Provide the [x, y] coordinate of the cell's center where the given text is located.  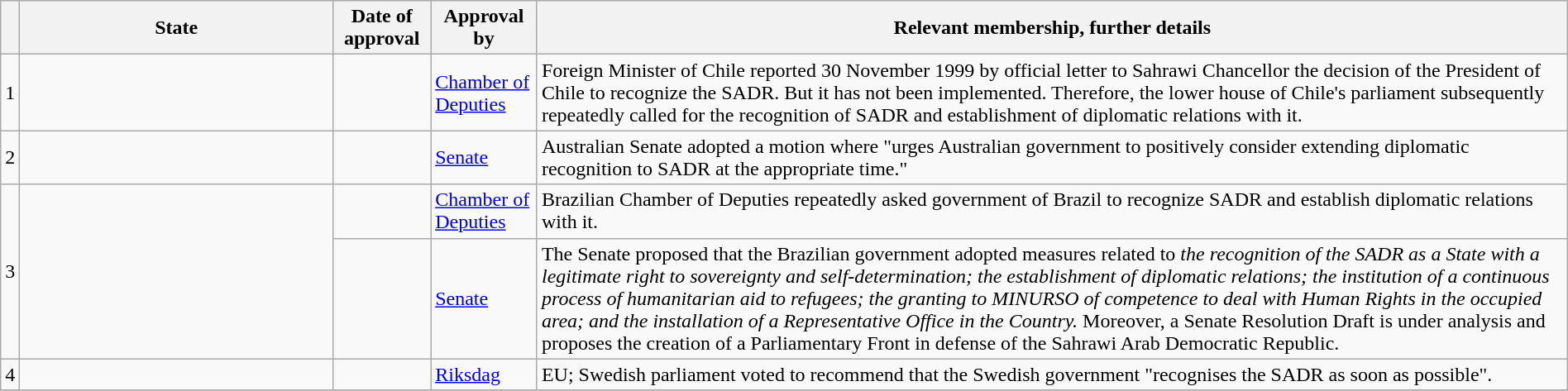
2 [10, 157]
Relevant membership, further details [1052, 28]
1 [10, 93]
State [177, 28]
4 [10, 374]
EU; Swedish parliament voted to recommend that the Swedish government "recognises the SADR as soon as possible". [1052, 374]
3 [10, 271]
Brazilian Chamber of Deputies repeatedly asked government of Brazil to recognize SADR and establish diplomatic relations with it. [1052, 212]
Approval by [485, 28]
Riksdag [485, 374]
Date of approval [382, 28]
